Extract the (x, y) coordinate from the center of the cell holding the provided text.  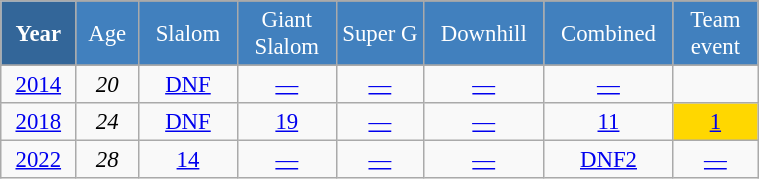
Combined (608, 34)
Super G (380, 34)
11 (608, 122)
24 (108, 122)
28 (108, 160)
Slalom (188, 34)
1 (716, 122)
19 (286, 122)
DNF2 (608, 160)
14 (188, 160)
2014 (38, 85)
Downhill (484, 34)
Year (38, 34)
GiantSlalom (286, 34)
Age (108, 34)
20 (108, 85)
2022 (38, 160)
Teamevent (716, 34)
2018 (38, 122)
